Find where the given text appears and provide that cell's center as [X, Y] coordinate. 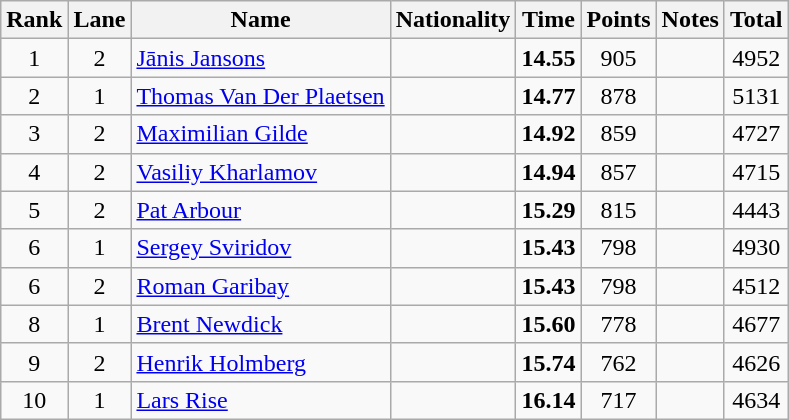
Sergey Sviridov [260, 248]
Jānis Jansons [260, 58]
762 [618, 362]
815 [618, 210]
10 [34, 400]
717 [618, 400]
Total [756, 20]
Lane [100, 20]
14.94 [548, 172]
4952 [756, 58]
Name [260, 20]
9 [34, 362]
3 [34, 134]
15.29 [548, 210]
4443 [756, 210]
Henrik Holmberg [260, 362]
5131 [756, 96]
Time [548, 20]
4 [34, 172]
5 [34, 210]
Lars Rise [260, 400]
905 [618, 58]
Maximilian Gilde [260, 134]
Roman Garibay [260, 286]
Rank [34, 20]
859 [618, 134]
857 [618, 172]
Nationality [453, 20]
15.60 [548, 324]
4930 [756, 248]
Brent Newdick [260, 324]
8 [34, 324]
778 [618, 324]
Thomas Van Der Plaetsen [260, 96]
Vasiliy Kharlamov [260, 172]
Notes [690, 20]
14.55 [548, 58]
16.14 [548, 400]
4634 [756, 400]
4715 [756, 172]
15.74 [548, 362]
4512 [756, 286]
4677 [756, 324]
878 [618, 96]
14.92 [548, 134]
Pat Arbour [260, 210]
4626 [756, 362]
Points [618, 20]
4727 [756, 134]
14.77 [548, 96]
